Output the (X, Y) coordinate of the center of the cell containing the given text.  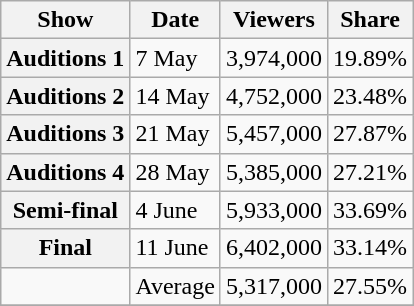
7 May (176, 58)
33.14% (370, 248)
Viewers (274, 20)
11 June (176, 248)
33.69% (370, 210)
Auditions 3 (66, 134)
5,933,000 (274, 210)
Show (66, 20)
3,974,000 (274, 58)
19.89% (370, 58)
5,457,000 (274, 134)
6,402,000 (274, 248)
Auditions 2 (66, 96)
27.55% (370, 286)
Final (66, 248)
23.48% (370, 96)
27.87% (370, 134)
Share (370, 20)
28 May (176, 172)
27.21% (370, 172)
Date (176, 20)
Semi-final (66, 210)
Average (176, 286)
5,385,000 (274, 172)
Auditions 1 (66, 58)
14 May (176, 96)
5,317,000 (274, 286)
4 June (176, 210)
4,752,000 (274, 96)
Auditions 4 (66, 172)
21 May (176, 134)
